Capture the cell that displays the provided text and extract its [X, Y] central coordinate. 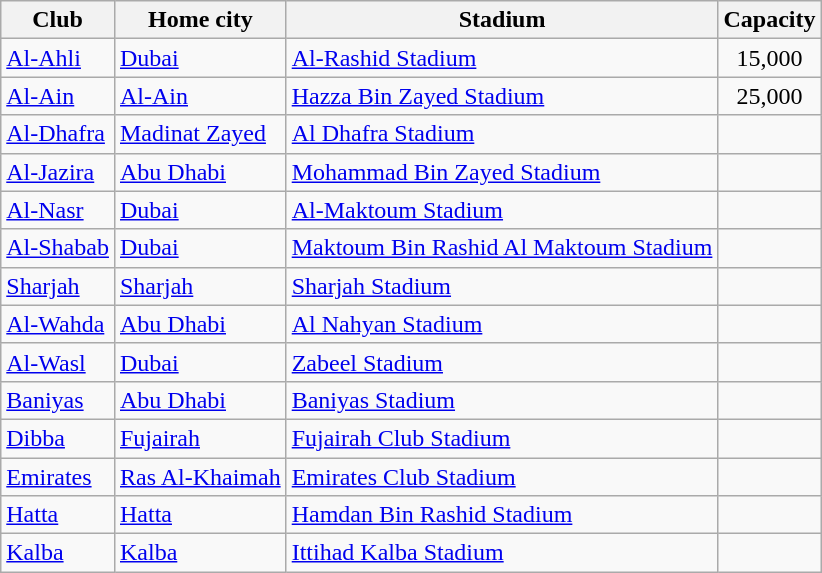
Hazza Bin Zayed Stadium [502, 96]
Al-Wasl [58, 362]
15,000 [770, 58]
Baniyas Stadium [502, 400]
Al-Jazira [58, 172]
25,000 [770, 96]
Al-Maktoum Stadium [502, 210]
Emirates Club Stadium [502, 477]
Baniyas [58, 400]
Home city [200, 20]
Fujairah Club Stadium [502, 438]
Capacity [770, 20]
Al Nahyan Stadium [502, 324]
Al-Dhafra [58, 134]
Al-Shabab [58, 248]
Madinat Zayed [200, 134]
Al-Nasr [58, 210]
Al-Rashid Stadium [502, 58]
Dibba [58, 438]
Fujairah [200, 438]
Sharjah Stadium [502, 286]
Ras Al-Khaimah [200, 477]
Al-Ahli [58, 58]
Maktoum Bin Rashid Al Maktoum Stadium [502, 248]
Ittihad Kalba Stadium [502, 553]
Stadium [502, 20]
Al Dhafra Stadium [502, 134]
Mohammad Bin Zayed Stadium [502, 172]
Hamdan Bin Rashid Stadium [502, 515]
Zabeel Stadium [502, 362]
Al-Wahda [58, 324]
Emirates [58, 477]
Club [58, 20]
